From the cell containing the given text, extract its center point as (X, Y) coordinate. 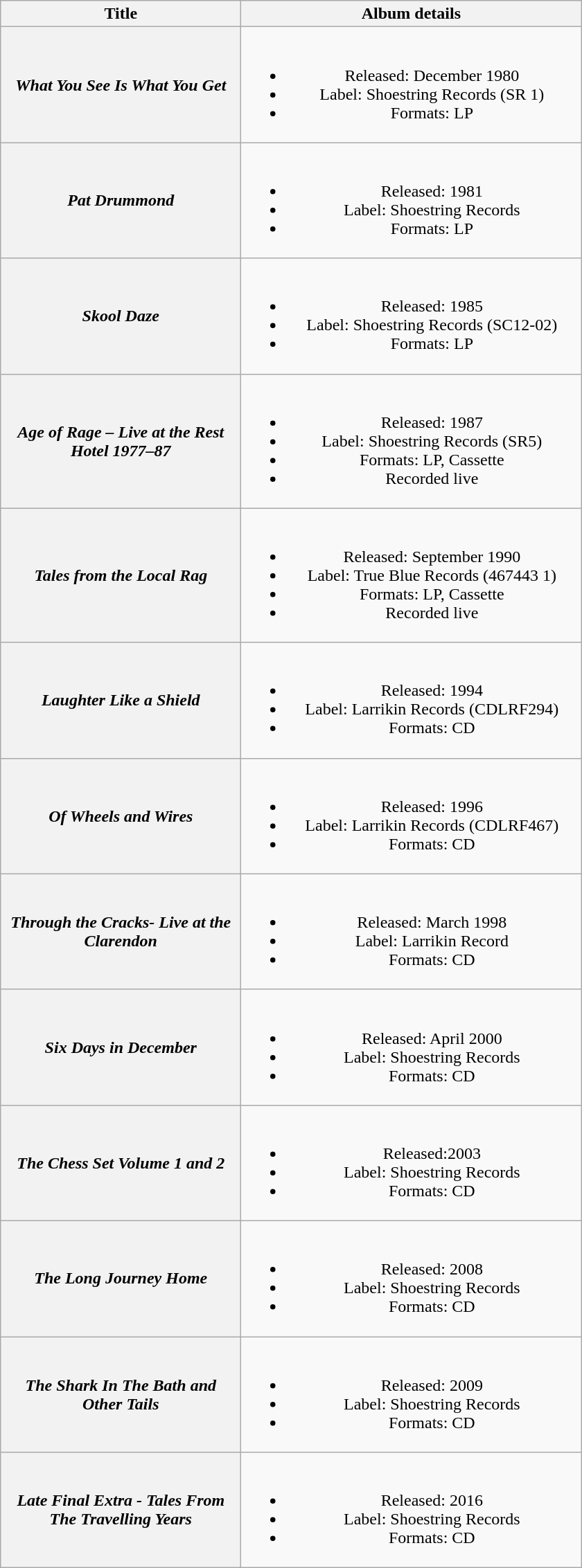
Released: 2009Label: Shoestring RecordsFormats: CD (412, 1394)
Released: 1994Label: Larrikin Records (CDLRF294)Formats: CD (412, 701)
Released: 2016Label: Shoestring RecordsFormats: CD (412, 1511)
Released: December 1980Label: Shoestring Records (SR 1)Formats: LP (412, 84)
Pat Drummond (121, 201)
Album details (412, 14)
Tales from the Local Rag (121, 575)
The Shark In The Bath and Other Tails (121, 1394)
Released: March 1998Label: Larrikin RecordFormats: CD (412, 932)
Released: September 1990Label: True Blue Records (467443 1)Formats: LP, CassetteRecorded live (412, 575)
Released: 1987Label: Shoestring Records (SR5)Formats: LP, CassetteRecorded live (412, 441)
Late Final Extra - Tales From The Travelling Years (121, 1511)
Released: 1981Label: Shoestring RecordsFormats: LP (412, 201)
Released: 1985Label: Shoestring Records (SC12-02)Formats: LP (412, 316)
Through the Cracks- Live at the Clarendon (121, 932)
What You See Is What You Get (121, 84)
Age of Rage – Live at the Rest Hotel 1977–87 (121, 441)
Laughter Like a Shield (121, 701)
Released: 1996Label: Larrikin Records (CDLRF467)Formats: CD (412, 815)
Released: April 2000Label: Shoestring RecordsFormats: CD (412, 1047)
The Long Journey Home (121, 1278)
Released: 2008Label: Shoestring RecordsFormats: CD (412, 1278)
Six Days in December (121, 1047)
Of Wheels and Wires (121, 815)
Released:2003Label: Shoestring RecordsFormats: CD (412, 1163)
Skool Daze (121, 316)
The Chess Set Volume 1 and 2 (121, 1163)
Title (121, 14)
